Determine the [x, y] coordinate at the center of the cell enclosing the given text.  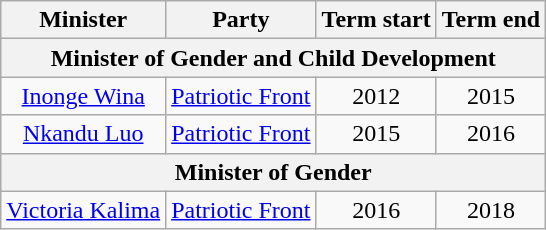
Nkandu Luo [84, 134]
2012 [376, 96]
Victoria Kalima [84, 210]
Term end [491, 20]
Inonge Wina [84, 96]
Minister of Gender [274, 172]
Party [241, 20]
2018 [491, 210]
Minister [84, 20]
Minister of Gender and Child Development [274, 58]
Term start [376, 20]
